Search for the cell housing the specified text and yield its (x, y) center coordinate. 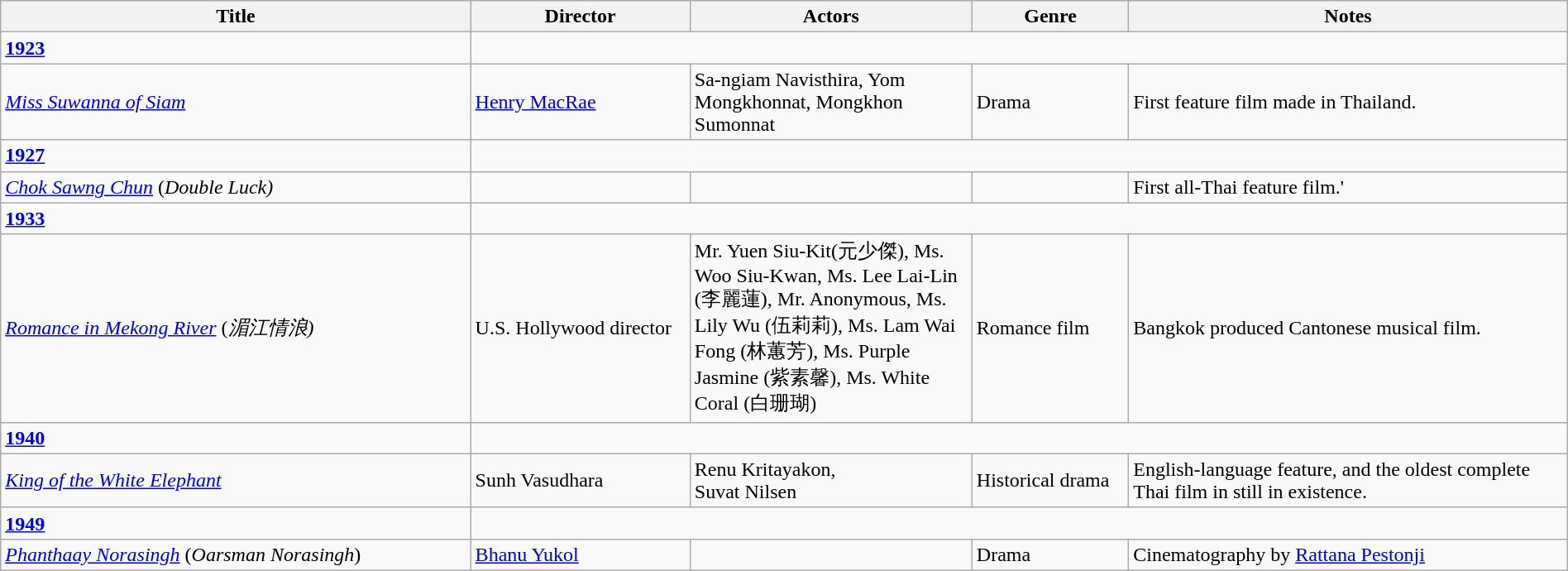
Sa-ngiam Navisthira, Yom Mongkhonnat, Mongkhon Sumonnat (830, 102)
Sunh Vasudhara (581, 480)
Phanthaay Norasingh (Oarsman Norasingh) (236, 554)
Romance in Mekong River (湄江情浪) (236, 328)
U.S. Hollywood director (581, 328)
Actors (830, 17)
Notes (1348, 17)
Cinematography by Rattana Pestonji (1348, 554)
1940 (236, 438)
1927 (236, 156)
Title (236, 17)
Historical drama (1050, 480)
Romance film (1050, 328)
Renu Kritayakon,Suvat Nilsen (830, 480)
English-language feature, and the oldest complete Thai film in still in existence. (1348, 480)
Henry MacRae (581, 102)
Bhanu Yukol (581, 554)
First all-Thai feature film.' (1348, 187)
Bangkok produced Cantonese musical film. (1348, 328)
Chok Sawng Chun (Double Luck) (236, 187)
First feature film made in Thailand. (1348, 102)
1933 (236, 218)
1949 (236, 523)
1923 (236, 48)
Miss Suwanna of Siam (236, 102)
Director (581, 17)
Genre (1050, 17)
King of the White Elephant (236, 480)
